Return [x, y] of the center of cell containing provided text 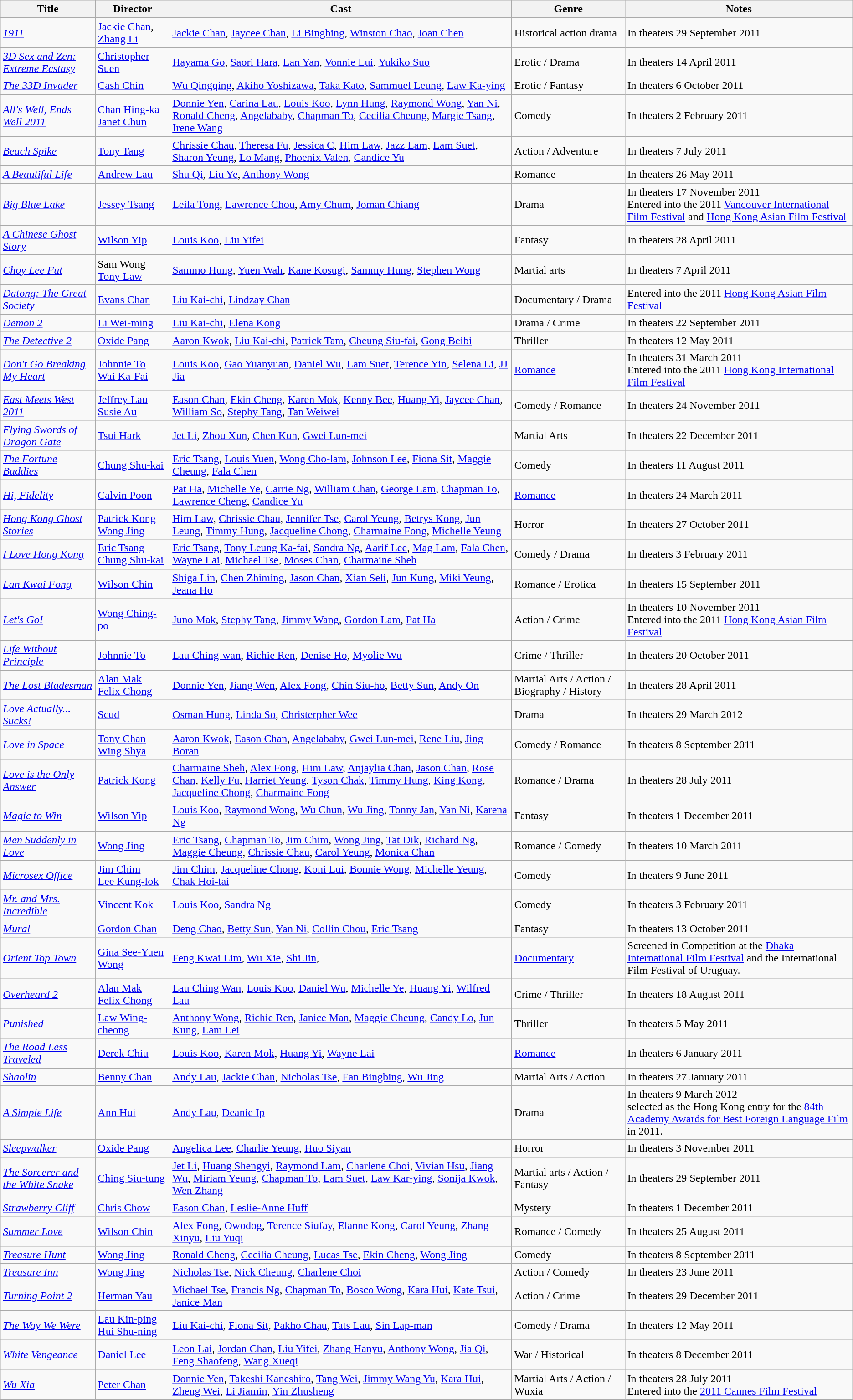
Liu Kai-chi, Elena Kong [341, 323]
The Detective 2 [48, 341]
Chan Hing-ka Janet Chun [133, 115]
Action / Comedy [568, 1272]
In theaters 14 April 2011 [739, 62]
In theaters 29 December 2011 [739, 1296]
Aaron Kwok, Eason Chan, Angelababy, Gwei Lun-mei, Rene Liu, Jing Boran [341, 744]
Director [133, 9]
Donnie Yen, Carina Lau, Louis Koo, Lynn Hung, Raymond Wong, Yan Ni, Ronald Cheng, Angelababy, Chapman To, Cecilia Cheung, Margie Tsang, Irene Wang [341, 115]
Lan Kwai Fong [48, 584]
3D Sex and Zen: Extreme Ecstasy [48, 62]
In theaters 11 August 2011 [739, 465]
Genre [568, 9]
Louis Koo, Sandra Ng [341, 905]
In theaters 22 December 2011 [739, 436]
Lau Ching-wan, Richie Ren, Denise Ho, Myolie Wu [341, 656]
Eric Tsang, Louis Yuen, Wong Cho-lam, Johnson Lee, Fiona Sit, Maggie Cheung, Fala Chen [341, 465]
Mystery [568, 1208]
Christopher Suen [133, 62]
Martial Arts / Action / Biography / History [568, 685]
Jessey Tsang [133, 204]
Ann Hui [133, 1112]
Don't Go Breaking My Heart [48, 370]
Chrissie Chau, Theresa Fu, Jessica C, Him Law, Jazz Lam, Lam Suet, Sharon Yeung, Lo Mang, Phoenix Valen, Candice Yu [341, 151]
Daniel Lee [133, 1355]
Magic to Win [48, 816]
Demon 2 [48, 323]
Derek Chiu [133, 1053]
Love in Space [48, 744]
Alex Fong, Owodog, Terence Siufay, Elanne Kong, Carol Yeung, Zhang Xinyu, Liu Yuqi [341, 1231]
Michael Tse, Francis Ng, Chapman To, Bosco Wong, Kara Hui, Kate Tsui, Janice Man [341, 1296]
In theaters 22 September 2011 [739, 323]
Louis Koo, Karen Mok, Huang Yi, Wayne Lai [341, 1053]
In theaters 15 September 2011 [739, 584]
Sammo Hung, Yuen Wah, Kane Kosugi, Sammy Hung, Stephen Wong [341, 270]
In theaters 9 March 2012 selected as the Hong Kong entry for the 84th Academy Awards for Best Foreign Language Film in 2011. [739, 1112]
Datong: The Great Society [48, 299]
Evans Chan [133, 299]
In theaters 25 August 2011 [739, 1231]
Chung Shu-kai [133, 465]
Eric Tsang, Chapman To, Jim Chim, Wong Jing, Tat Dik, Richard Ng, Maggie Cheung, Chrissie Chau, Carol Yeung, Monica Chan [341, 845]
Sleepwalker [48, 1148]
In theaters 13 October 2011 [739, 929]
Nicholas Tse, Nick Cheung, Charlene Choi [341, 1272]
Big Blue Lake [48, 204]
East Meets West 2011 [48, 406]
Romance / Erotica [568, 584]
Hayama Go, Saori Hara, Lan Yan, Vonnie Lui, Yukiko Suo [341, 62]
Donnie Yen, Jiang Wen, Alex Fong, Chin Siu-ho, Betty Sun, Andy On [341, 685]
Him Law, Chrissie Chau, Jennifer Tse, Carol Yeung, Betrys Kong, Jun Leung, Timmy Hung, Jacqueline Chong, Charmaine Fong, Michelle Yeung [341, 524]
Pat Ha, Michelle Ye, Carrie Ng, William Chan, George Lam, Chapman To, Lawrence Cheng, Candice Yu [341, 495]
In theaters 28 July 2011 Entered into the 2011 Cannes Film Festival [739, 1385]
Tsui Hark [133, 436]
Wu Qingqing, Akiho Yoshizawa, Taka Kato, Sammuel Leung, Law Ka-ying [341, 86]
Shiga Lin, Chen Zhiming, Jason Chan, Xian Seli, Jun Kung, Miki Yeung, Jeana Ho [341, 584]
Strawberry Cliff [48, 1208]
Beach Spike [48, 151]
Leila Tong, Lawrence Chou, Amy Chum, Joman Chiang [341, 204]
In theaters 10 November 2011 Entered into the 2011 Hong Kong Asian Film Festival [739, 620]
Eric Tsang Chung Shu-kai [133, 554]
Anthony Wong, Richie Ren, Janice Man, Maggie Cheung, Candy Lo, Jun Kung, Lam Lei [341, 1024]
Jim Chim, Jacqueline Chong, Koni Lui, Bonnie Wong, Michelle Yeung, Chak Hoi-tai [341, 875]
Summer Love [48, 1231]
In theaters 20 October 2011 [739, 656]
Ronald Cheng, Cecilia Cheung, Lucas Tse, Ekin Cheng, Wong Jing [341, 1255]
Chris Chow [133, 1208]
Johnnie To Wai Ka-Fai [133, 370]
Louis Koo, Gao Yuanyuan, Daniel Wu, Lam Suet, Terence Yin, Selena Li, JJ Jia [341, 370]
Martial arts / Action / Fantasy [568, 1178]
1911 [48, 33]
Jeffrey Lau Susie Au [133, 406]
Leon Lai, Jordan Chan, Liu Yifei, Zhang Hanyu, Anthony Wong, Jia Qi, Feng Shaofeng, Wang Xueqi [341, 1355]
A Chinese Ghost Story [48, 240]
Andy Lau, Jackie Chan, Nicholas Tse, Fan Bingbing, Wu Jing [341, 1077]
The Sorcerer and the White Snake [48, 1178]
Jim Chim Lee Kung-lok [133, 875]
In theaters 6 January 2011 [739, 1053]
Liu Kai-chi, Fiona Sit, Pakho Chau, Tats Lau, Sin Lap-man [341, 1326]
Entered into the 2011 Hong Kong Asian Film Festival [739, 299]
Martial Arts / Action / Wuxia [568, 1385]
A Beautiful Life [48, 175]
All's Well, Ends Well 2011 [48, 115]
Historical action drama [568, 33]
Tony ChanWing Shya [133, 744]
In theaters 26 May 2011 [739, 175]
Wu Xia [48, 1385]
Orient Top Town [48, 958]
The Fortune Buddies [48, 465]
Liu Kai-chi, Lindzay Chan [341, 299]
The Road Less Traveled [48, 1053]
Lau Ching Wan, Louis Koo, Daniel Wu, Michelle Ye, Huang Yi, Wilfred Lau [341, 994]
Turning Point 2 [48, 1296]
Calvin Poon [133, 495]
Let's Go! [48, 620]
In theaters 9 June 2011 [739, 875]
Eason Chan, Leslie-Anne Huff [341, 1208]
In theaters 8 December 2011 [739, 1355]
Wong Ching-po [133, 620]
Angelica Lee, Charlie Yeung, Huo Siyan [341, 1148]
In theaters 31 March 2011 Entered into the 2011 Hong Kong International Film Festival [739, 370]
In theaters 3 November 2011 [739, 1148]
Martial Arts / Action [568, 1077]
A Simple Life [48, 1112]
Screened in Competition at the Dhaka International Film Festival and the International Film Festival of Uruguay. [739, 958]
Jackie Chan, Jaycee Chan, Li Bingbing, Winston Chao, Joan Chen [341, 33]
Hi, Fidelity [48, 495]
I Love Hong Kong [48, 554]
Life Without Principle [48, 656]
Gina See-Yuen Wong [133, 958]
In theaters 24 November 2011 [739, 406]
Jet Li, Huang Shengyi, Raymond Lam, Charlene Choi, Vivian Hsu, Jiang Wu, Miriam Yeung, Chapman To, Lam Suet, Law Kar-ying, Sonija Kwok, Wen Zhang [341, 1178]
Jet Li, Zhou Xun, Chen Kun, Gwei Lun-mei [341, 436]
Treasure Inn [48, 1272]
Hong Kong Ghost Stories [48, 524]
In theaters 5 May 2011 [739, 1024]
Peter Chan [133, 1385]
Benny Chan [133, 1077]
In theaters 24 March 2011 [739, 495]
Louis Koo, Liu Yifei [341, 240]
In theaters 2 February 2011 [739, 115]
In theaters 17 November 2011 Entered into the 2011 Vancouver International Film Festival and Hong Kong Asian Film Festival [739, 204]
Tony Tang [133, 151]
Microsex Office [48, 875]
Feng Kwai Lim, Wu Xie, Shi Jin, [341, 958]
Martial Arts [568, 436]
Lau Kin-ping Hui Shu-ning [133, 1326]
Choy Lee Fut [48, 270]
Eric Tsang, Tony Leung Ka-fai, Sandra Ng, Aarif Lee, Mag Lam, Fala Chen, Wayne Lai, Michael Tse, Moses Chan, Charmaine Sheh [341, 554]
Punished [48, 1024]
Documentary [568, 958]
In theaters 28 July 2011 [739, 780]
In theaters 6 October 2011 [739, 86]
In theaters 29 March 2012 [739, 715]
Andrew Lau [133, 175]
Gordon Chan [133, 929]
In theaters 23 June 2011 [739, 1272]
The Way We Were [48, 1326]
Romance / Drama [568, 780]
Action / Adventure [568, 151]
White Vengeance [48, 1355]
Erotic / Drama [568, 62]
Jackie Chan, Zhang Li [133, 33]
Men Suddenly in Love [48, 845]
Patrick Kong Wong Jing [133, 524]
In theaters 18 August 2011 [739, 994]
Cast [341, 9]
Love is the Only Answer [48, 780]
Drama / Crime [568, 323]
Documentary / Drama [568, 299]
Johnnie To [133, 656]
In theaters 7 July 2011 [739, 151]
Mr. and Mrs. Incredible [48, 905]
Vincent Kok [133, 905]
Li Wei-ming [133, 323]
Cash Chin [133, 86]
In theaters 7 April 2011 [739, 270]
Scud [133, 715]
Erotic / Fantasy [568, 86]
Herman Yau [133, 1296]
Ching Siu-tung [133, 1178]
Osman Hung, Linda So, Christerpher Wee [341, 715]
Louis Koo, Raymond Wong, Wu Chun, Wu Jing, Tonny Jan, Yan Ni, Karena Ng [341, 816]
Flying Swords of Dragon Gate [48, 436]
Overheard 2 [48, 994]
In theaters 27 January 2011 [739, 1077]
Law Wing-cheong [133, 1024]
Sam Wong Tony Law [133, 270]
Donnie Yen, Takeshi Kaneshiro, Tang Wei, Jimmy Wang Yu, Kara Hui, Zheng Wei, Li Jiamin, Yin Zhusheng [341, 1385]
Juno Mak, Stephy Tang, Jimmy Wang, Gordon Lam, Pat Ha [341, 620]
Notes [739, 9]
Eason Chan, Ekin Cheng, Karen Mok, Kenny Bee, Huang Yi, Jaycee Chan, William So, Stephy Tang, Tan Weiwei [341, 406]
Shaolin [48, 1077]
In theaters 10 March 2011 [739, 845]
Martial arts [568, 270]
Patrick Kong [133, 780]
Mural [48, 929]
Deng Chao, Betty Sun, Yan Ni, Collin Chou, Eric Tsang [341, 929]
Title [48, 9]
The 33D Invader [48, 86]
The Lost Bladesman [48, 685]
Aaron Kwok, Liu Kai-chi, Patrick Tam, Cheung Siu-fai, Gong Beibi [341, 341]
Love Actually... Sucks! [48, 715]
Andy Lau, Deanie Ip [341, 1112]
In theaters 27 October 2011 [739, 524]
Treasure Hunt [48, 1255]
War / Historical [568, 1355]
Shu Qi, Liu Ye, Anthony Wong [341, 175]
